Search for the cell housing the specified text and yield its (x, y) center coordinate. 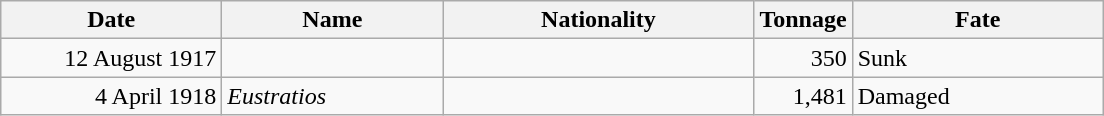
350 (803, 58)
Name (332, 20)
4 April 1918 (112, 96)
Tonnage (803, 20)
Eustratios (332, 96)
Date (112, 20)
1,481 (803, 96)
Damaged (978, 96)
12 August 1917 (112, 58)
Fate (978, 20)
Sunk (978, 58)
Nationality (598, 20)
